Locate the cell with the specified text and output its [x, y] center coordinate. 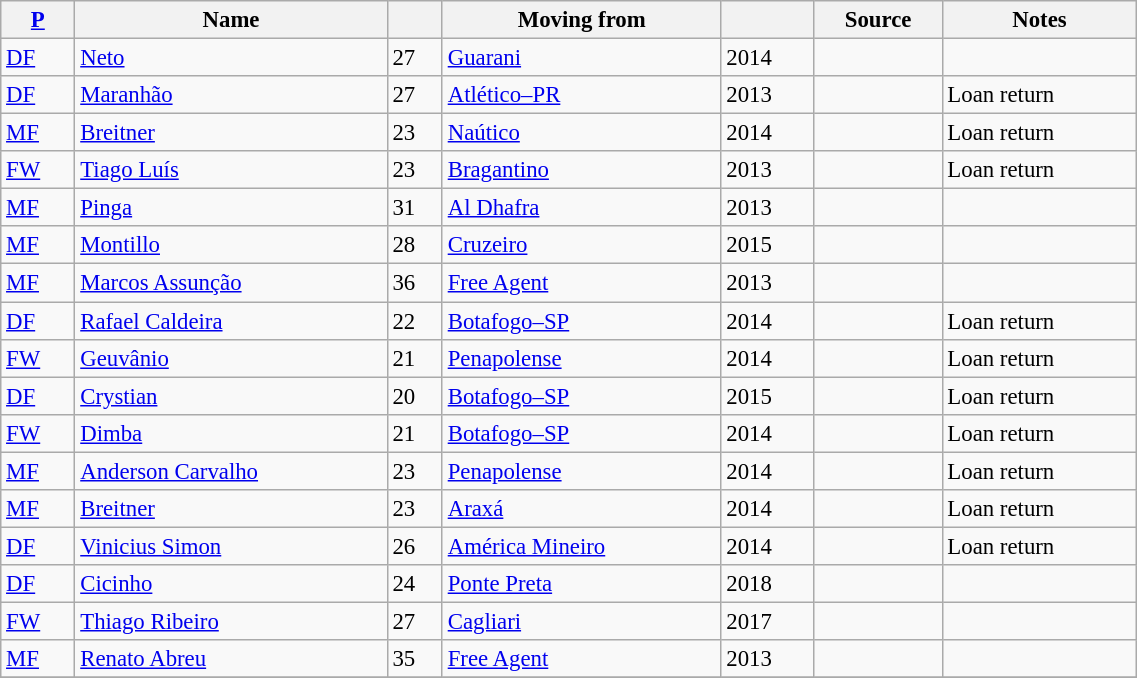
26 [414, 546]
35 [414, 659]
Maranhão [231, 95]
Notes [1040, 20]
Name [231, 20]
Geuvânio [231, 358]
31 [414, 208]
Al Dhafra [582, 208]
24 [414, 584]
Bragantino [582, 170]
Naútico [582, 133]
Thiago Ribeiro [231, 621]
Guarani [582, 58]
Marcos Assunção [231, 283]
2018 [768, 584]
Cicinho [231, 584]
Montillo [231, 245]
Rafael Caldeira [231, 321]
28 [414, 245]
Anderson Carvalho [231, 471]
Renato Abreu [231, 659]
Pinga [231, 208]
2017 [768, 621]
Tiago Luís [231, 170]
Vinicius Simon [231, 546]
22 [414, 321]
Cruzeiro [582, 245]
20 [414, 396]
Moving from [582, 20]
Cagliari [582, 621]
Crystian [231, 396]
36 [414, 283]
Araxá [582, 509]
Dimba [231, 433]
Neto [231, 58]
América Mineiro [582, 546]
P [38, 20]
Source [878, 20]
Atlético–PR [582, 95]
Ponte Preta [582, 584]
